For the text-containing cell, return its midpoint in (X, Y) coordinate format. 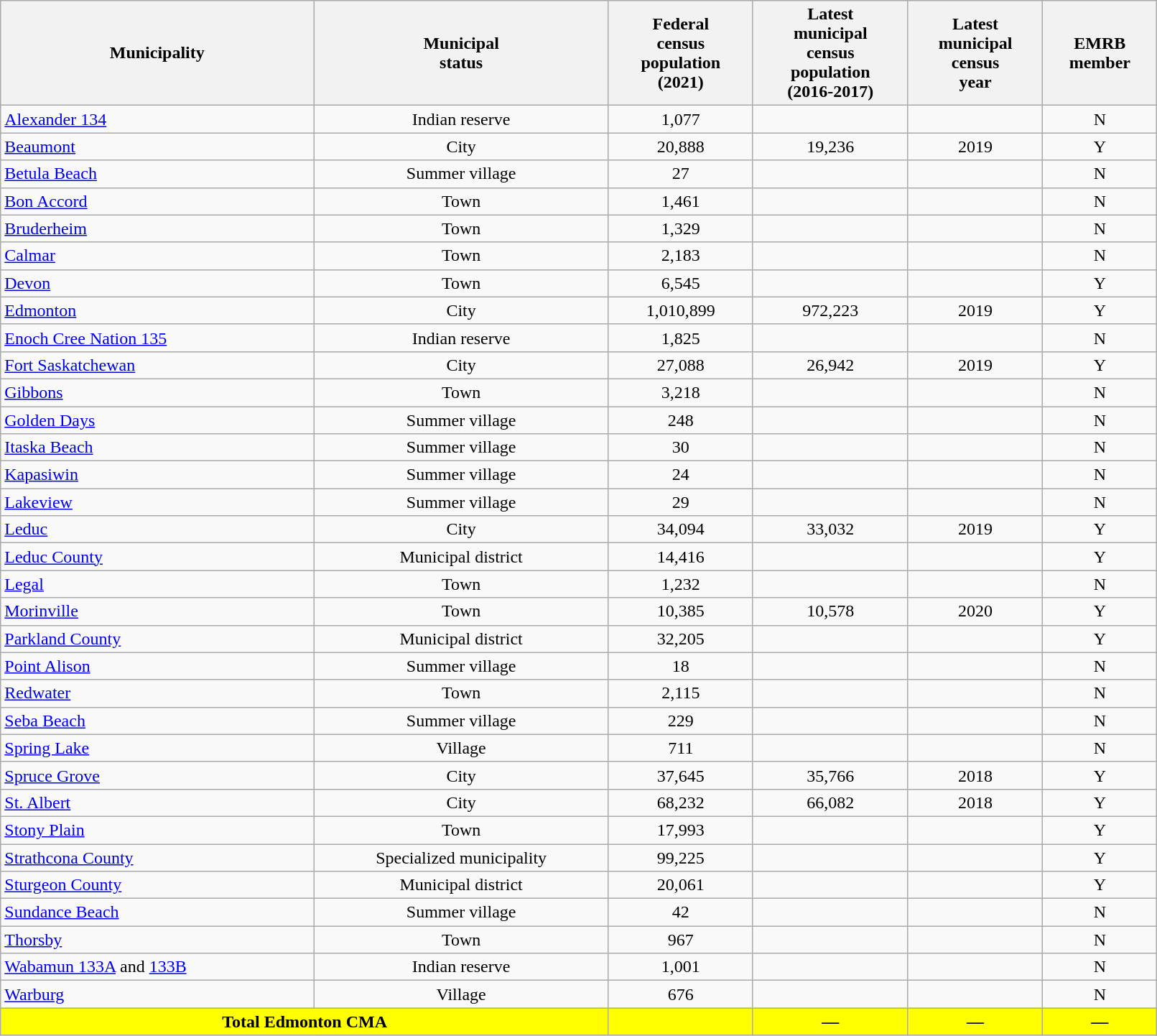
35,766 (830, 775)
Seba Beach (157, 721)
3,218 (681, 392)
229 (681, 721)
20,888 (681, 147)
68,232 (681, 803)
Kapasiwin (157, 475)
99,225 (681, 857)
Fort Saskatchewan (157, 365)
2020 (975, 611)
Spruce Grove (157, 775)
Golden Days (157, 420)
Calmar (157, 256)
Leduc County (157, 557)
676 (681, 994)
248 (681, 420)
30 (681, 448)
27,088 (681, 365)
Strathcona County (157, 857)
Municipality (157, 53)
24 (681, 475)
Municipalstatus (461, 53)
1,077 (681, 119)
2,183 (681, 256)
10,578 (830, 611)
42 (681, 912)
Betula Beach (157, 174)
Itaska Beach (157, 448)
Enoch Cree Nation 135 (157, 338)
1,329 (681, 228)
Total Edmonton CMA (305, 1022)
37,645 (681, 775)
Stony Plain (157, 830)
6,545 (681, 283)
Federalcensuspopulation(2021) (681, 53)
Leduc (157, 529)
Devon (157, 283)
1,825 (681, 338)
27 (681, 174)
1,461 (681, 201)
Lakeview (157, 502)
Latestmunicipalcensuspopulation(2016-2017) (830, 53)
Edmonton (157, 310)
33,032 (830, 529)
967 (681, 940)
Thorsby (157, 940)
711 (681, 748)
10,385 (681, 611)
Legal (157, 584)
Morinville (157, 611)
19,236 (830, 147)
Sundance Beach (157, 912)
14,416 (681, 557)
Latestmunicipalcensusyear (975, 53)
32,205 (681, 639)
2,115 (681, 693)
1,232 (681, 584)
Wabamun 133A and 133B (157, 967)
972,223 (830, 310)
66,082 (830, 803)
St. Albert (157, 803)
Bruderheim (157, 228)
26,942 (830, 365)
Spring Lake (157, 748)
Parkland County (157, 639)
Bon Accord (157, 201)
20,061 (681, 885)
Sturgeon County (157, 885)
Point Alison (157, 666)
Gibbons (157, 392)
34,094 (681, 529)
1,010,899 (681, 310)
Warburg (157, 994)
Beaumont (157, 147)
18 (681, 666)
29 (681, 502)
17,993 (681, 830)
Redwater (157, 693)
Specialized municipality (461, 857)
Alexander 134 (157, 119)
EMRBmember (1100, 53)
1,001 (681, 967)
